Find where the given text appears and provide that cell's center as [X, Y] coordinate. 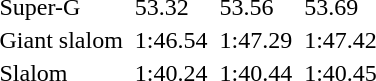
1:47.29 [256, 40]
1:46.54 [171, 40]
